Output the (x, y) coordinate of the center of the cell containing the given text.  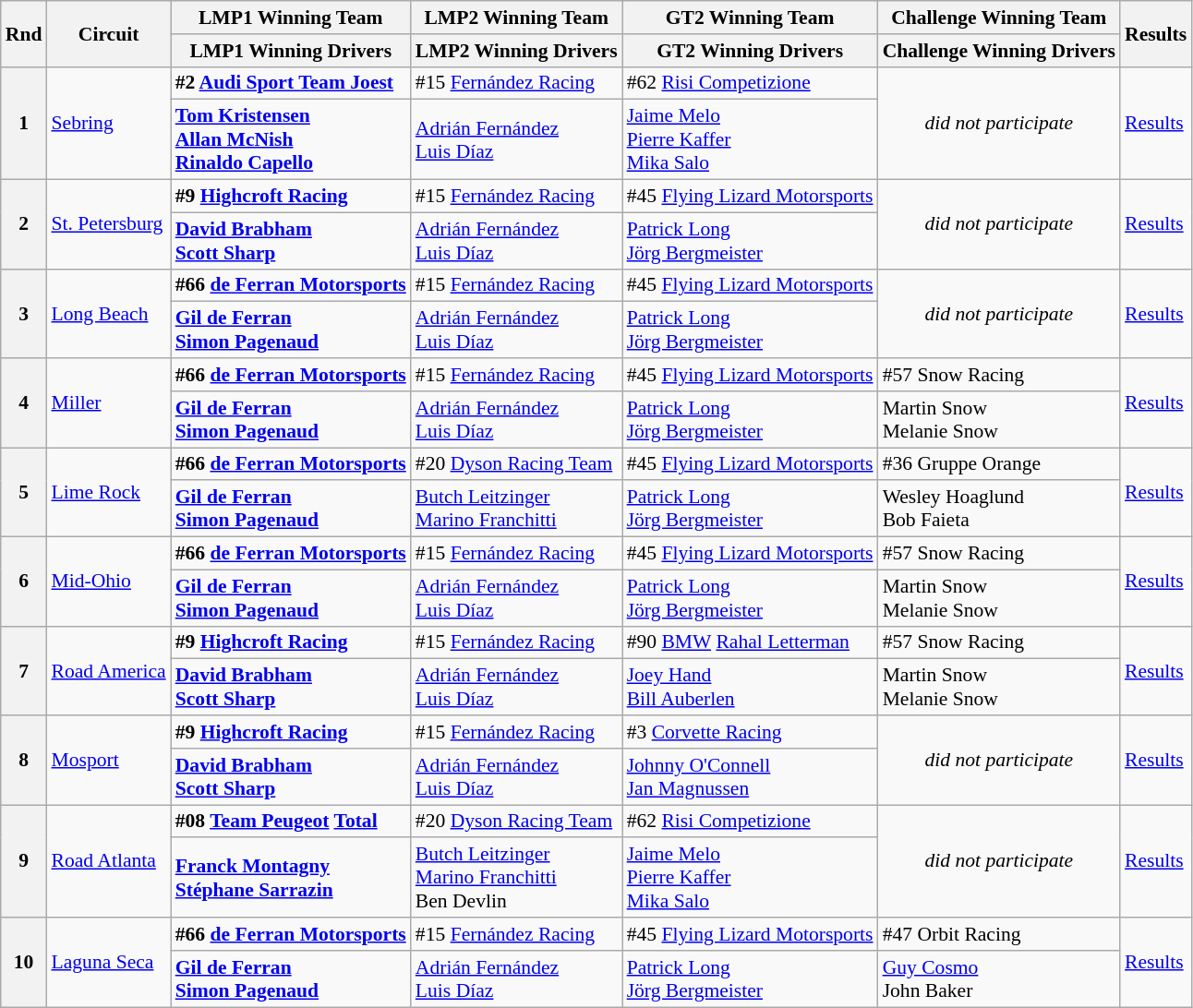
6 (24, 582)
Laguna Seca (108, 962)
St. Petersburg (108, 225)
3 (24, 314)
LMP1 Winning Drivers (291, 51)
LMP2 Winning Drivers (517, 51)
#08 Team Peugeot Total (291, 822)
Mid-Ohio (108, 582)
1 (24, 123)
Tom Kristensen Allan McNish Rinaldo Capello (291, 140)
10 (24, 962)
#2 Audi Sport Team Joest (291, 83)
#36 Gruppe Orange (999, 464)
#47 Orbit Racing (999, 934)
GT2 Winning Team (750, 18)
LMP2 Winning Team (517, 18)
Butch Leitzinger Marino Franchitti (517, 510)
2 (24, 225)
Guy Cosmo John Baker (999, 978)
Sebring (108, 123)
8 (24, 761)
Challenge Winning Team (999, 18)
Butch Leitzinger Marino Franchitti Ben Devlin (517, 879)
LMP1 Winning Team (291, 18)
Franck Montagny Stéphane Sarrazin (291, 879)
Challenge Winning Drivers (999, 51)
Wesley Hoaglund Bob Faieta (999, 510)
9 (24, 861)
Miller (108, 402)
#90 BMW Rahal Letterman (750, 642)
#3 Corvette Racing (750, 732)
5 (24, 493)
Rnd (24, 33)
Johnny O'Connell Jan Magnussen (750, 777)
Circuit (108, 33)
Road Atlanta (108, 861)
Lime Rock (108, 493)
Road America (108, 670)
4 (24, 402)
Long Beach (108, 314)
Joey Hand Bill Auberlen (750, 687)
GT2 Winning Drivers (750, 51)
Mosport (108, 761)
7 (24, 670)
